Provide the [x, y] coordinate of the cell's center where the given text is located.  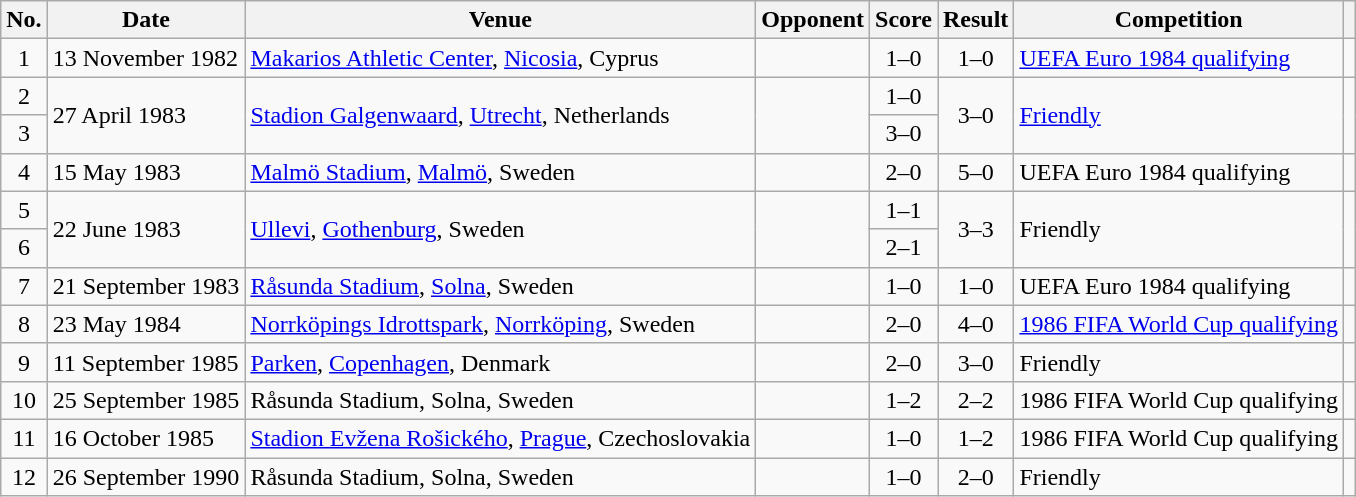
15 May 1983 [146, 172]
Date [146, 20]
12 [24, 477]
2–2 [976, 400]
5–0 [976, 172]
Competition [1179, 20]
11 September 1985 [146, 362]
6 [24, 248]
Score [904, 20]
Stadion Evžena Rošického, Prague, Czechoslovakia [500, 438]
Ullevi, Gothenburg, Sweden [500, 229]
27 April 1983 [146, 115]
11 [24, 438]
4–0 [976, 324]
23 May 1984 [146, 324]
26 September 1990 [146, 477]
8 [24, 324]
Malmö Stadium, Malmö, Sweden [500, 172]
25 September 1985 [146, 400]
1–1 [904, 210]
Opponent [813, 20]
Stadion Galgenwaard, Utrecht, Netherlands [500, 115]
16 October 1985 [146, 438]
5 [24, 210]
3 [24, 134]
No. [24, 20]
Makarios Athletic Center, Nicosia, Cyprus [500, 58]
2 [24, 96]
3–3 [976, 229]
10 [24, 400]
Norrköpings Idrottspark, Norrköping, Sweden [500, 324]
21 September 1983 [146, 286]
Result [976, 20]
4 [24, 172]
Parken, Copenhagen, Denmark [500, 362]
2–1 [904, 248]
9 [24, 362]
Venue [500, 20]
7 [24, 286]
1 [24, 58]
13 November 1982 [146, 58]
22 June 1983 [146, 229]
